Provide the (x, y) coordinate of the cell's center where the given text is located.  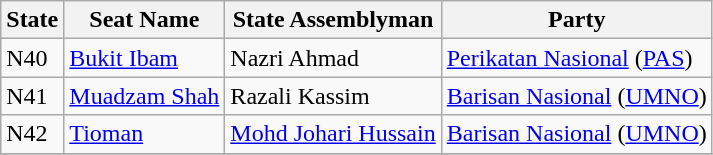
State Assemblyman (333, 20)
Nazri Ahmad (333, 58)
Tioman (144, 134)
Muadzam Shah (144, 96)
Bukit Ibam (144, 58)
State (32, 20)
Mohd Johari Hussain (333, 134)
Party (576, 20)
Razali Kassim (333, 96)
N40 (32, 58)
N42 (32, 134)
Seat Name (144, 20)
N41 (32, 96)
Perikatan Nasional (PAS) (576, 58)
